Determine the (x, y) coordinate at the center of the cell enclosing the given text.  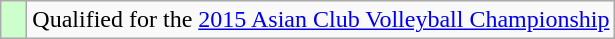
Qualified for the 2015 Asian Club Volleyball Championship (321, 20)
